Return (X, Y) of the center of cell containing provided text 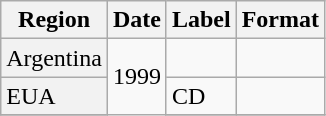
EUA (54, 96)
Region (54, 20)
Format (280, 20)
Argentina (54, 58)
Date (136, 20)
Label (201, 20)
1999 (136, 77)
CD (201, 96)
